Detect which cell encompasses the target text, then output its [X, Y] center coordinate. 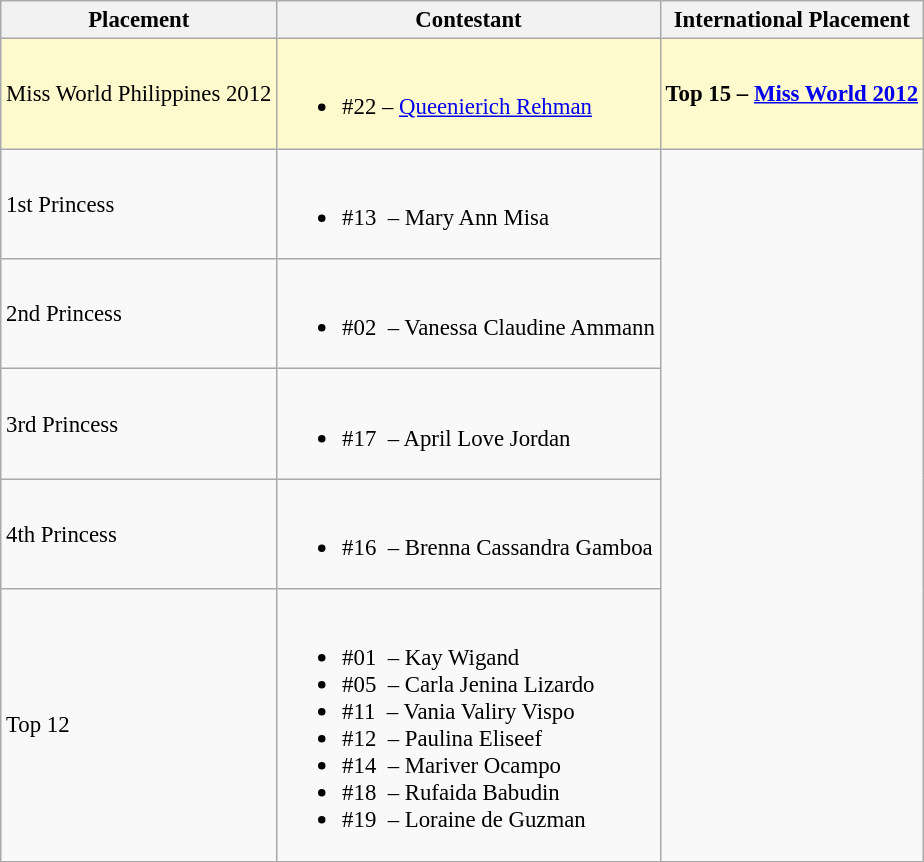
#16 – Brenna Cassandra Gamboa [468, 534]
3rd Princess [139, 424]
#17 – April Love Jordan [468, 424]
4th Princess [139, 534]
Top 12 [139, 725]
Top 15 – Miss World 2012 [792, 94]
#02 – Vanessa Claudine Ammann [468, 314]
#13 – Mary Ann Misa [468, 204]
Contestant [468, 20]
2nd Princess [139, 314]
1st Princess [139, 204]
International Placement [792, 20]
#22 – Queenierich Rehman [468, 94]
Placement [139, 20]
Miss World Philippines 2012 [139, 94]
